Capture the cell that displays the provided text and extract its [X, Y] central coordinate. 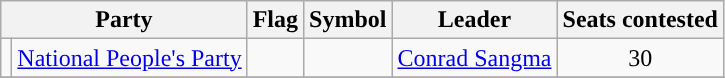
30 [640, 58]
Seats contested [640, 20]
Flag [275, 20]
Party [124, 20]
Symbol [348, 20]
National People's Party [130, 58]
Conrad Sangma [474, 58]
Leader [474, 20]
